For the text-containing cell, return its midpoint in (x, y) coordinate format. 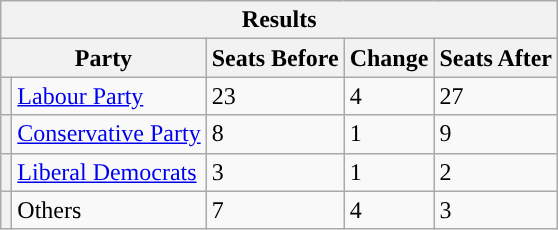
8 (275, 134)
2 (496, 172)
Conservative Party (109, 134)
27 (496, 96)
Change (389, 58)
Results (280, 20)
Seats Before (275, 58)
Others (109, 210)
23 (275, 96)
7 (275, 210)
Party (104, 58)
Seats After (496, 58)
Labour Party (109, 96)
Liberal Democrats (109, 172)
9 (496, 134)
